Provide the [x, y] coordinate of the cell's center where the given text is located.  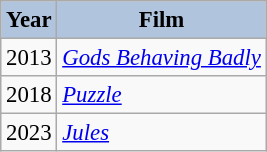
Year [29, 20]
Film [162, 20]
Jules [162, 133]
2023 [29, 133]
Gods Behaving Badly [162, 58]
2018 [29, 95]
Puzzle [162, 95]
2013 [29, 58]
